Determine the [X, Y] coordinate at the center of the cell enclosing the given text.  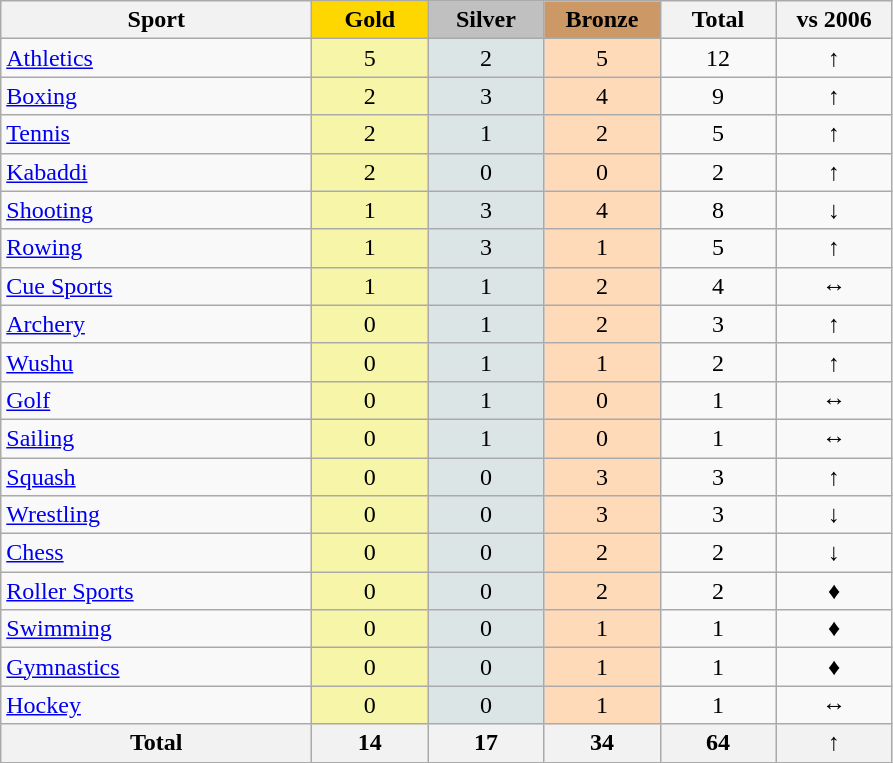
Rowing [156, 248]
vs 2006 [834, 20]
Sailing [156, 438]
14 [370, 743]
Gold [370, 20]
Chess [156, 553]
8 [718, 210]
Boxing [156, 96]
34 [602, 743]
Archery [156, 324]
Golf [156, 400]
12 [718, 58]
Cue Sports [156, 286]
Bronze [602, 20]
Wushu [156, 362]
Gymnastics [156, 667]
Kabaddi [156, 172]
Sport [156, 20]
Squash [156, 477]
Wrestling [156, 515]
17 [486, 743]
Silver [486, 20]
Tennis [156, 134]
Roller Sports [156, 591]
64 [718, 743]
9 [718, 96]
Hockey [156, 705]
Athletics [156, 58]
Swimming [156, 629]
Shooting [156, 210]
